Return the [X, Y] coordinate for the center point of the cell that contains the specified text.  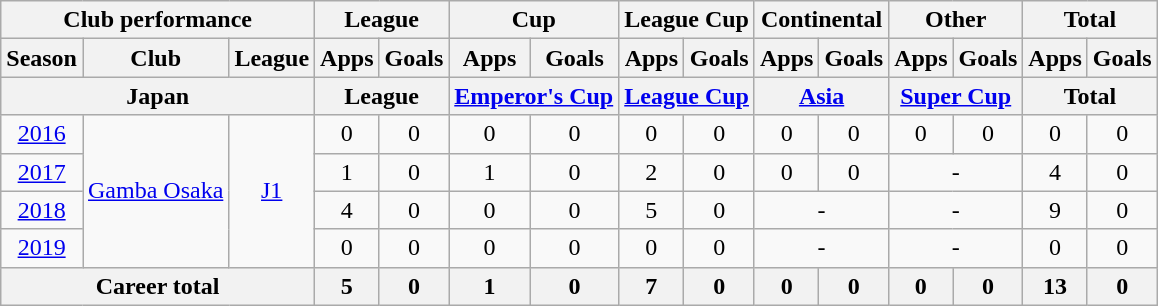
Gamba Osaka [155, 191]
2 [652, 172]
Cup [534, 20]
Club performance [158, 20]
J1 [272, 191]
Super Cup [956, 96]
Other [956, 20]
7 [652, 286]
Asia [821, 96]
13 [1055, 286]
Japan [158, 96]
Season [42, 58]
2017 [42, 172]
Career total [158, 286]
Continental [821, 20]
Emperor's Cup [534, 96]
2019 [42, 248]
2016 [42, 134]
9 [1055, 210]
2018 [42, 210]
Club [155, 58]
